Return (X, Y) of the center of cell containing provided text 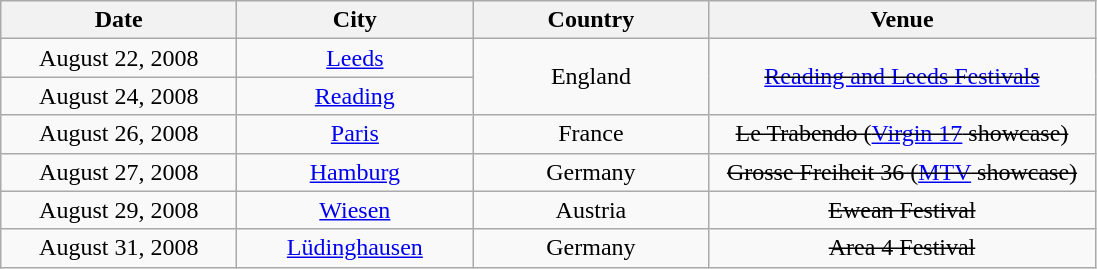
Leeds (355, 58)
Area 4 Festival (902, 248)
Reading and Leeds Festivals (902, 77)
Lüdinghausen (355, 248)
Date (119, 20)
August 27, 2008 (119, 172)
August 26, 2008 (119, 134)
August 22, 2008 (119, 58)
August 29, 2008 (119, 210)
Le Trabendo (Virgin 17 showcase) (902, 134)
Wiesen (355, 210)
Austria (591, 210)
Ewean Festival (902, 210)
August 24, 2008 (119, 96)
Hamburg (355, 172)
England (591, 77)
Grosse Freiheit 36 (MTV showcase) (902, 172)
Paris (355, 134)
France (591, 134)
Country (591, 20)
August 31, 2008 (119, 248)
City (355, 20)
Venue (902, 20)
Reading (355, 96)
